Find where the given text appears and provide that cell's center as [X, Y] coordinate. 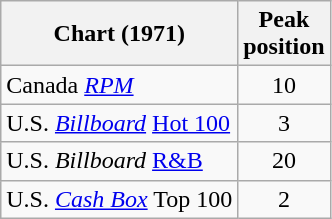
20 [284, 161]
Peakposition [284, 34]
Canada RPM [120, 85]
Chart (1971) [120, 34]
3 [284, 123]
U.S. Billboard R&B [120, 161]
U.S. Billboard Hot 100 [120, 123]
U.S. Cash Box Top 100 [120, 199]
10 [284, 85]
2 [284, 199]
